Detect which cell encompasses the target text, then output its (X, Y) center coordinate. 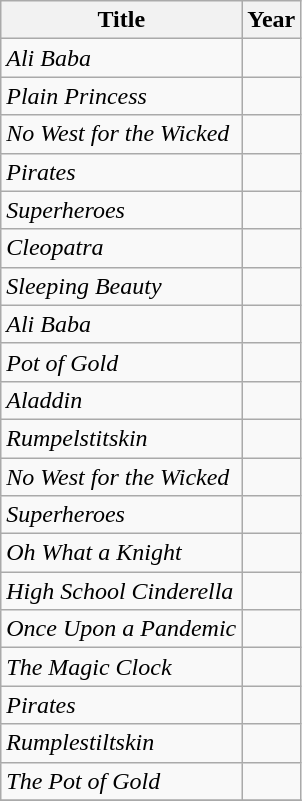
Rumpelstitskin (122, 438)
Once Upon a Pandemic (122, 629)
Pot of Gold (122, 362)
The Magic Clock (122, 667)
Oh What a Knight (122, 553)
Year (272, 20)
Plain Princess (122, 96)
Aladdin (122, 400)
The Pot of Gold (122, 781)
Sleeping Beauty (122, 286)
Rumplestiltskin (122, 743)
Title (122, 20)
Cleopatra (122, 248)
High School Cinderella (122, 591)
